Return [X, Y] of the center of cell containing provided text 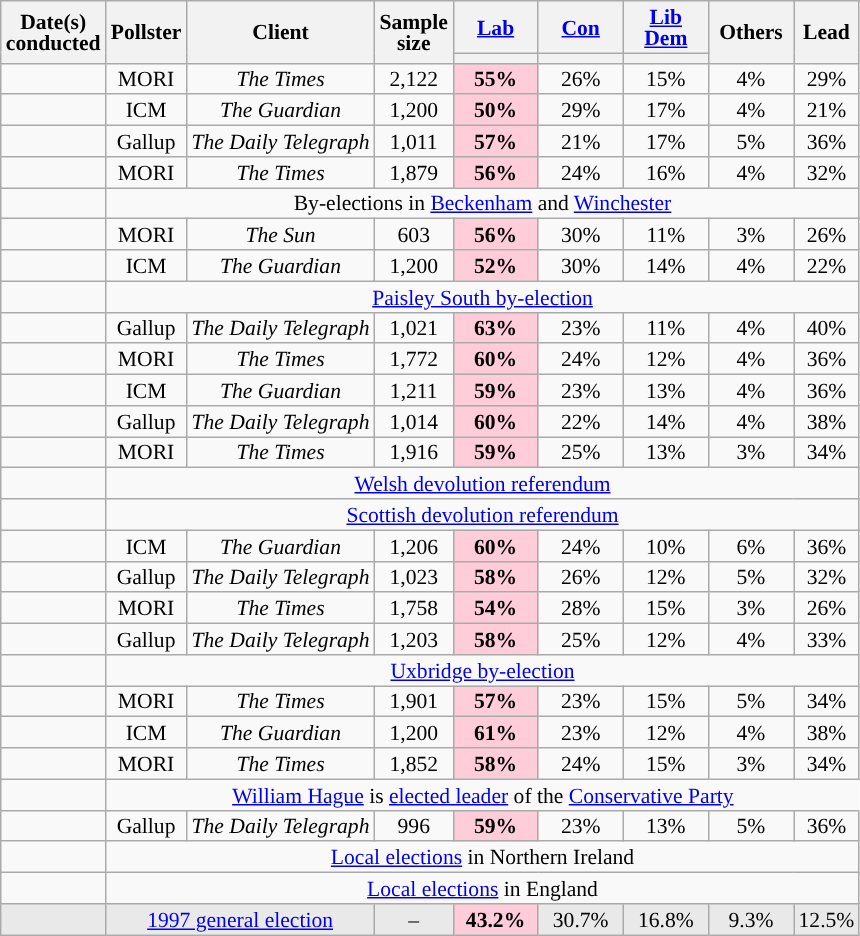
Date(s)conducted [54, 32]
1,206 [414, 546]
40% [827, 328]
1,879 [414, 172]
1,021 [414, 328]
Client [280, 32]
10% [666, 546]
Con [580, 27]
William Hague is elected leader of the Conservative Party [483, 794]
1,011 [414, 142]
Others [750, 32]
1,916 [414, 452]
By-elections in Beckenham and Winchester [483, 204]
996 [414, 826]
Lib Dem [666, 27]
63% [496, 328]
Welsh devolution referendum [483, 484]
16% [666, 172]
1,758 [414, 608]
1,023 [414, 576]
16.8% [666, 920]
43.2% [496, 920]
55% [496, 78]
– [414, 920]
9.3% [750, 920]
603 [414, 234]
2,122 [414, 78]
1,203 [414, 640]
Lead [827, 32]
Paisley South by-election [483, 296]
52% [496, 266]
1,014 [414, 422]
Pollster [146, 32]
Samplesize [414, 32]
12.5% [827, 920]
6% [750, 546]
30.7% [580, 920]
Scottish devolution referendum [483, 514]
1997 general election [240, 920]
61% [496, 732]
1,211 [414, 390]
54% [496, 608]
The Sun [280, 234]
50% [496, 110]
Local elections in England [483, 888]
1,901 [414, 702]
1,852 [414, 764]
Lab [496, 27]
Local elections in Northern Ireland [483, 858]
33% [827, 640]
1,772 [414, 360]
28% [580, 608]
Uxbridge by-election [483, 670]
